Extract the (x, y) coordinate from the center of the cell holding the provided text.  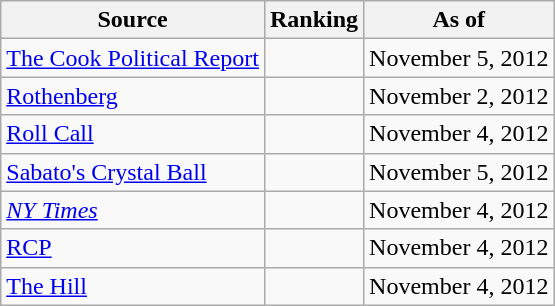
NY Times (133, 210)
As of (459, 20)
Ranking (314, 20)
The Hill (133, 286)
Sabato's Crystal Ball (133, 172)
RCP (133, 248)
Source (133, 20)
The Cook Political Report (133, 58)
Rothenberg (133, 96)
Roll Call (133, 134)
November 2, 2012 (459, 96)
